Search for the cell housing the specified text and yield its [X, Y] center coordinate. 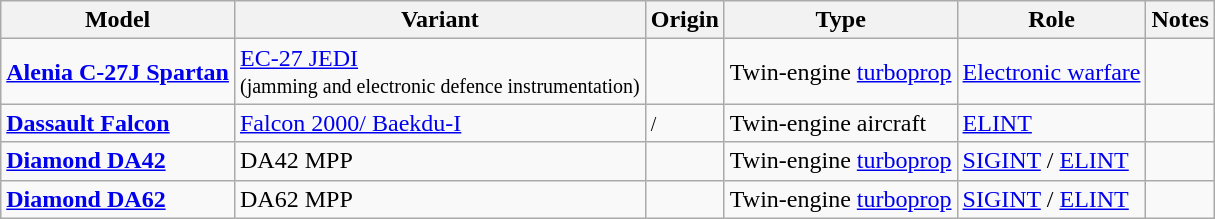
Origin [684, 20]
DA62 MPP [440, 199]
/ [684, 123]
ELINT [1052, 123]
Electronic warfare [1052, 72]
Type [840, 20]
DA42 MPP [440, 161]
Diamond DA42 [118, 161]
Falcon 2000/ Baekdu-I [440, 123]
Role [1052, 20]
Variant [440, 20]
EC-27 JEDI(jamming and electronic defence instrumentation) [440, 72]
Dassault Falcon [118, 123]
Notes [1180, 20]
Alenia C-27J Spartan [118, 72]
Twin-engine aircraft [840, 123]
Model [118, 20]
Diamond DA62 [118, 199]
